Identify which cell holds the provided text, then report its [x, y] central coordinate. 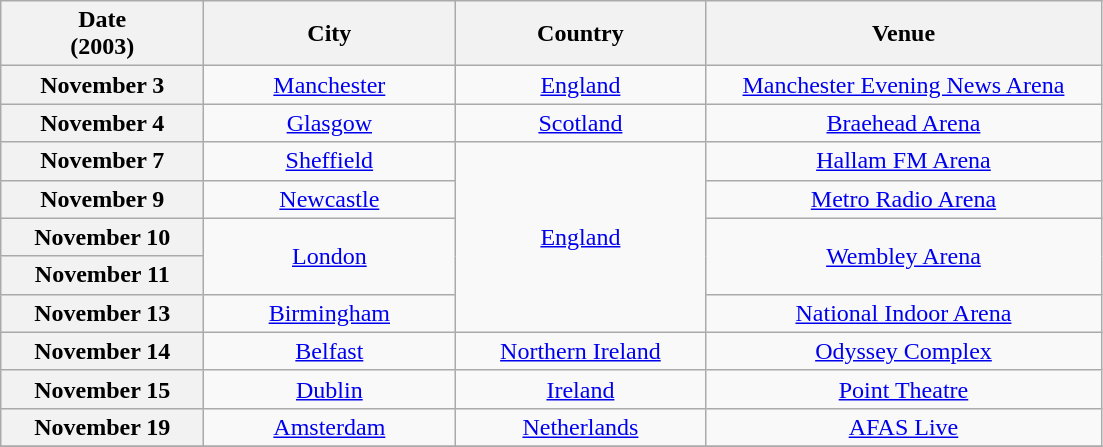
Birmingham [330, 313]
AFAS Live [904, 427]
Belfast [330, 351]
November 7 [102, 161]
London [330, 256]
Point Theatre [904, 389]
Netherlands [580, 427]
Sheffield [330, 161]
November 3 [102, 85]
November 11 [102, 275]
Scotland [580, 123]
November 14 [102, 351]
November 13 [102, 313]
Amsterdam [330, 427]
November 10 [102, 237]
Glasgow [330, 123]
Northern Ireland [580, 351]
November 19 [102, 427]
November 4 [102, 123]
Date(2003) [102, 34]
November 15 [102, 389]
Metro Radio Arena [904, 199]
Newcastle [330, 199]
Ireland [580, 389]
Manchester [330, 85]
Odyssey Complex [904, 351]
Hallam FM Arena [904, 161]
Dublin [330, 389]
City [330, 34]
Braehead Arena [904, 123]
National Indoor Arena [904, 313]
Venue [904, 34]
Country [580, 34]
Wembley Arena [904, 256]
Manchester Evening News Arena [904, 85]
November 9 [102, 199]
